Find where the given text appears and provide that cell's center as (X, Y) coordinate. 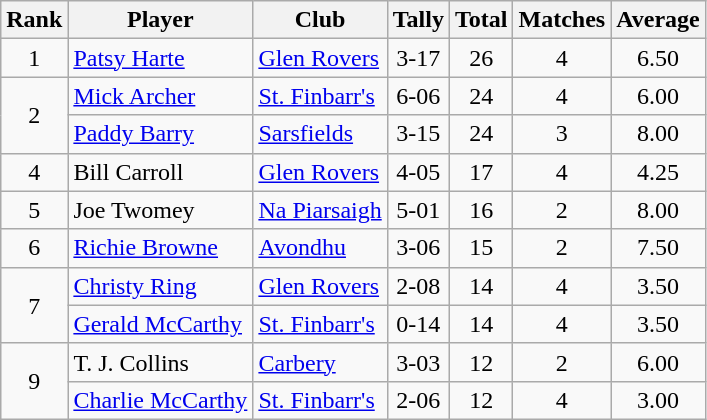
0-14 (418, 324)
2-06 (418, 400)
Gerald McCarthy (160, 324)
Tally (418, 20)
3-03 (418, 362)
16 (481, 210)
6 (34, 248)
4.25 (658, 172)
3.00 (658, 400)
Paddy Barry (160, 134)
5-01 (418, 210)
3-17 (418, 58)
Carbery (320, 362)
2-08 (418, 286)
Richie Browne (160, 248)
26 (481, 58)
Na Piarsaigh (320, 210)
Player (160, 20)
3 (562, 134)
Mick Archer (160, 96)
Average (658, 20)
Joe Twomey (160, 210)
Charlie McCarthy (160, 400)
7 (34, 305)
6-06 (418, 96)
15 (481, 248)
Sarsfields (320, 134)
5 (34, 210)
T. J. Collins (160, 362)
1 (34, 58)
Avondhu (320, 248)
4-05 (418, 172)
Club (320, 20)
Total (481, 20)
Christy Ring (160, 286)
3-06 (418, 248)
6.50 (658, 58)
Matches (562, 20)
Patsy Harte (160, 58)
9 (34, 381)
Rank (34, 20)
3-15 (418, 134)
Bill Carroll (160, 172)
7.50 (658, 248)
17 (481, 172)
